Capture the cell that displays the provided text and extract its [x, y] central coordinate. 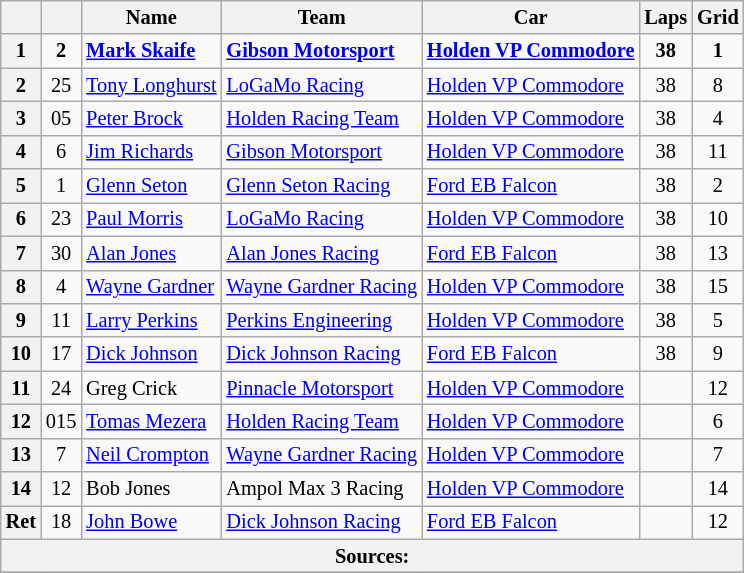
Greg Crick [151, 388]
24 [61, 388]
Peter Brock [151, 118]
Glenn Seton Racing [322, 186]
Dick Johnson [151, 354]
23 [61, 219]
Ampol Max 3 Racing [322, 489]
05 [61, 118]
Wayne Gardner [151, 287]
Team [322, 17]
15 [718, 287]
Alan Jones [151, 253]
Tomas Mezera [151, 421]
17 [61, 354]
Glenn Seton [151, 186]
Perkins Engineering [322, 320]
Neil Crompton [151, 455]
Laps [666, 17]
Sources: [372, 556]
Mark Skaife [151, 51]
Tony Longhurst [151, 85]
3 [21, 118]
Jim Richards [151, 152]
015 [61, 421]
Name [151, 17]
18 [61, 522]
Pinnacle Motorsport [322, 388]
Bob Jones [151, 489]
Larry Perkins [151, 320]
John Bowe [151, 522]
Alan Jones Racing [322, 253]
Car [530, 17]
30 [61, 253]
Ret [21, 522]
Grid [718, 17]
25 [61, 85]
Paul Morris [151, 219]
